Output the (X, Y) coordinate of the center of the cell containing the given text.  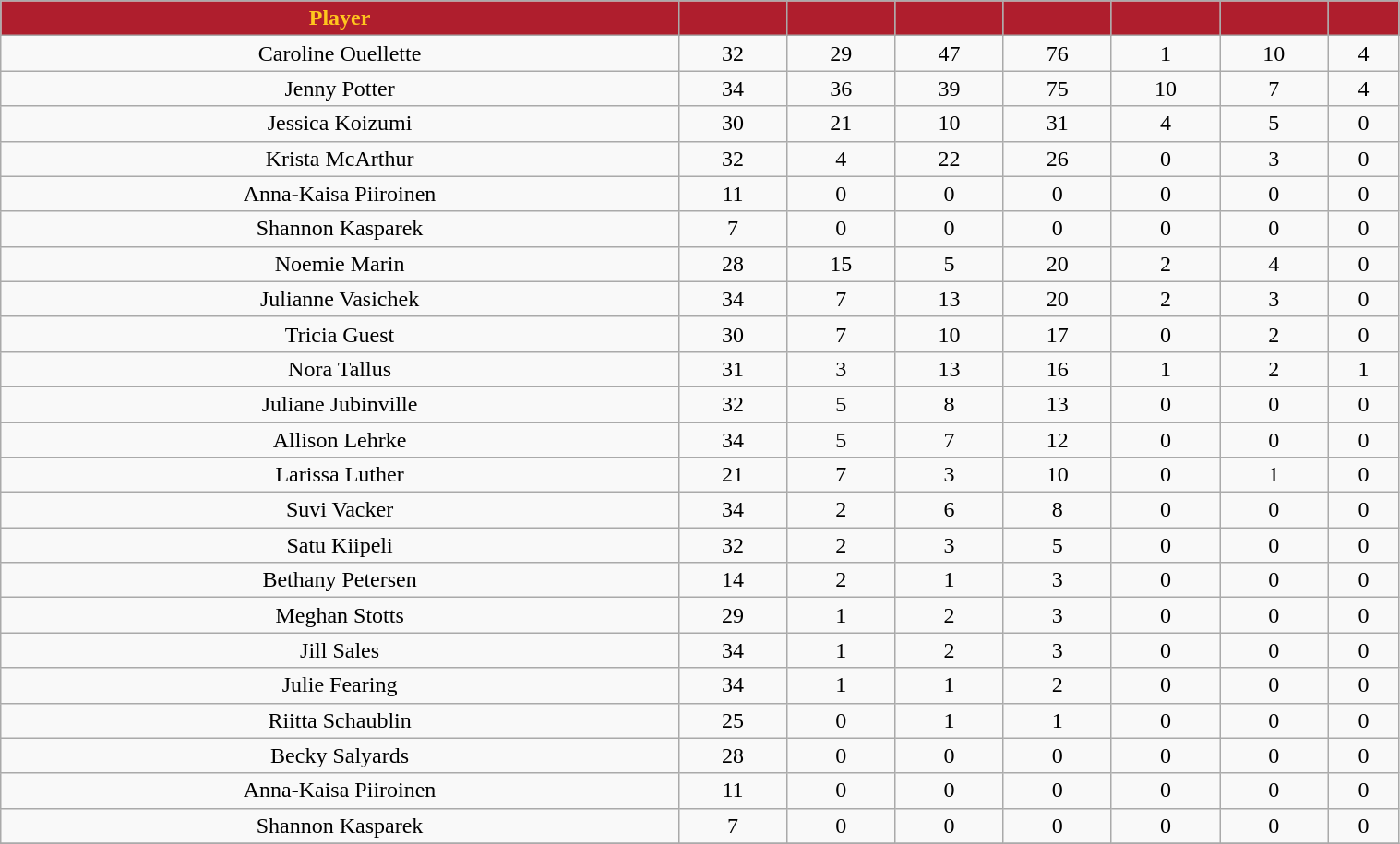
14 (733, 580)
Satu Kiipeli (340, 545)
Jill Sales (340, 650)
39 (949, 89)
26 (1058, 159)
76 (1058, 53)
Caroline Ouellette (340, 53)
Nora Tallus (340, 369)
17 (1058, 334)
Julie Fearing (340, 685)
16 (1058, 369)
15 (842, 264)
Suvi Vacker (340, 510)
Jessica Koizumi (340, 124)
47 (949, 53)
Allison Lehrke (340, 440)
12 (1058, 440)
Juliane Jubinville (340, 404)
Jenny Potter (340, 89)
Noemie Marin (340, 264)
Player (340, 18)
Riitta Schaublin (340, 720)
Tricia Guest (340, 334)
Larissa Luther (340, 475)
Bethany Petersen (340, 580)
6 (949, 510)
Krista McArthur (340, 159)
Julianne Vasichek (340, 299)
25 (733, 720)
Meghan Stotts (340, 615)
36 (842, 89)
Becky Salyards (340, 755)
75 (1058, 89)
22 (949, 159)
